Return (x, y) of the center of cell containing provided text 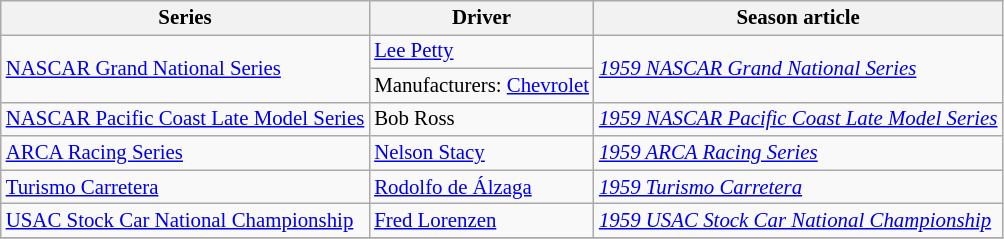
1959 NASCAR Grand National Series (798, 68)
Series (185, 18)
ARCA Racing Series (185, 153)
Lee Petty (482, 51)
Season article (798, 18)
Nelson Stacy (482, 153)
NASCAR Pacific Coast Late Model Series (185, 119)
NASCAR Grand National Series (185, 68)
Fred Lorenzen (482, 221)
1959 ARCA Racing Series (798, 153)
Manufacturers: Chevrolet (482, 85)
1959 USAC Stock Car National Championship (798, 221)
Rodolfo de Álzaga (482, 187)
1959 NASCAR Pacific Coast Late Model Series (798, 119)
1959 Turismo Carretera (798, 187)
USAC Stock Car National Championship (185, 221)
Driver (482, 18)
Turismo Carretera (185, 187)
Bob Ross (482, 119)
